Search for the cell housing the specified text and yield its (x, y) center coordinate. 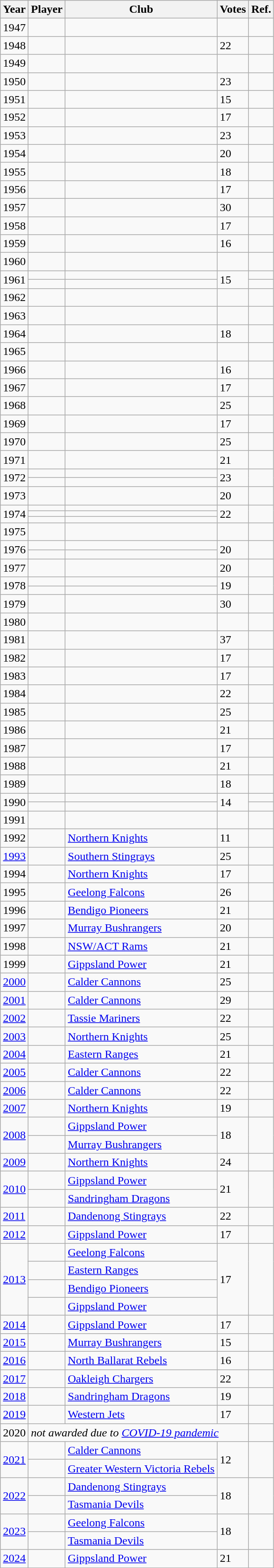
Club (141, 9)
29 (233, 1000)
1973 (14, 496)
2000 (14, 982)
1961 (14, 280)
1979 (14, 604)
2007 (14, 1108)
2012 (14, 1234)
2006 (14, 1090)
1970 (14, 442)
1990 (14, 802)
1975 (14, 532)
2024 (14, 1559)
2001 (14, 1000)
14 (233, 802)
2003 (14, 1036)
2018 (14, 1397)
37 (233, 640)
1972 (14, 478)
1995 (14, 892)
1971 (14, 460)
Tassie Mariners (141, 1018)
1954 (14, 153)
11 (233, 838)
Western Jets (141, 1415)
1955 (14, 171)
1965 (14, 352)
1985 (14, 712)
Year (14, 9)
1982 (14, 658)
1968 (14, 406)
1956 (14, 189)
1997 (14, 928)
1964 (14, 334)
1977 (14, 568)
1952 (14, 117)
1992 (14, 838)
Ref. (261, 9)
1951 (14, 99)
2019 (14, 1415)
1948 (14, 45)
1978 (14, 586)
2004 (14, 1054)
1993 (14, 856)
1969 (14, 424)
2013 (14, 1279)
1959 (14, 244)
1949 (14, 63)
1989 (14, 784)
2021 (14, 1460)
1953 (14, 135)
1963 (14, 316)
1976 (14, 550)
1984 (14, 694)
2005 (14, 1072)
1974 (14, 514)
Player (47, 9)
1983 (14, 676)
1947 (14, 27)
2014 (14, 1324)
1996 (14, 910)
2022 (14, 1496)
2015 (14, 1342)
1991 (14, 820)
not awarded due to COVID-19 pandemic (138, 1433)
1987 (14, 748)
26 (233, 892)
2008 (14, 1135)
1994 (14, 874)
1966 (14, 370)
2009 (14, 1162)
1960 (14, 262)
Oakleigh Chargers (141, 1379)
2017 (14, 1379)
1962 (14, 298)
2010 (14, 1189)
1950 (14, 81)
12 (233, 1460)
1957 (14, 207)
2011 (14, 1216)
1958 (14, 226)
2023 (14, 1532)
1980 (14, 622)
2020 (14, 1433)
Greater Western Victoria Rebels (141, 1469)
1988 (14, 766)
1999 (14, 964)
Votes (233, 9)
24 (233, 1162)
Southern Stingrays (141, 856)
1986 (14, 730)
2016 (14, 1360)
North Ballarat Rebels (141, 1360)
NSW/ACT Rams (141, 946)
2002 (14, 1018)
1981 (14, 640)
1967 (14, 388)
1998 (14, 946)
